Detect which cell encompasses the target text, then output its (X, Y) center coordinate. 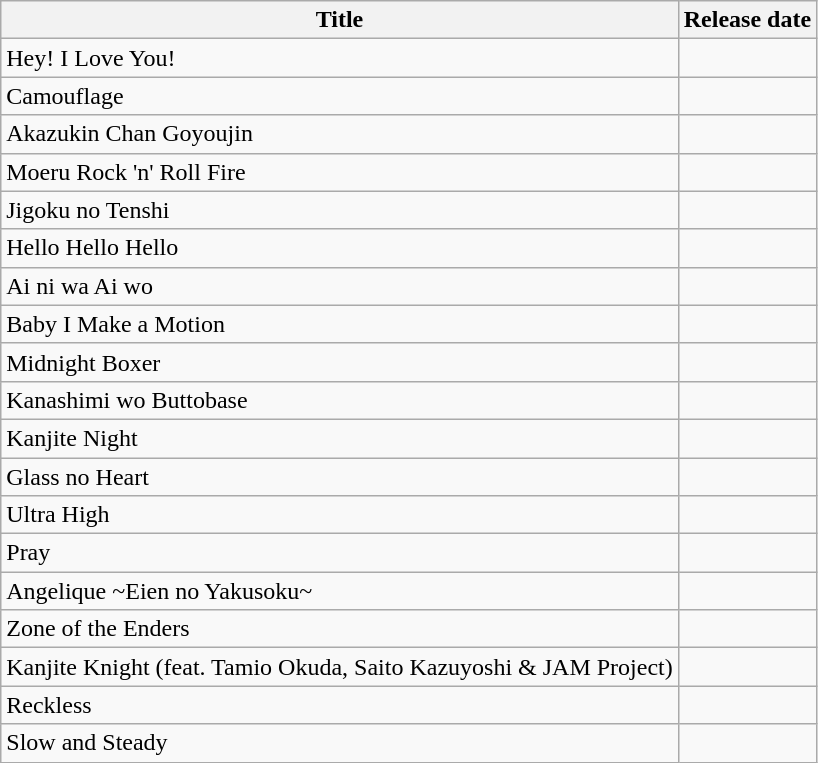
Glass no Heart (340, 477)
Ultra High (340, 515)
Angelique ~Eien no Yakusoku~ (340, 591)
Release date (747, 20)
Akazukin Chan Goyoujin (340, 134)
Moeru Rock 'n' Roll Fire (340, 172)
Baby I Make a Motion (340, 324)
Kanjite Knight (feat. Tamio Okuda, Saito Kazuyoshi & JAM Project) (340, 667)
Kanjite Night (340, 438)
Title (340, 20)
Midnight Boxer (340, 362)
Reckless (340, 705)
Kanashimi wo Buttobase (340, 400)
Slow and Steady (340, 743)
Pray (340, 553)
Ai ni wa Ai wo (340, 286)
Jigoku no Tenshi (340, 210)
Hello Hello Hello (340, 248)
Hey! I Love You! (340, 58)
Zone of the Enders (340, 629)
Camouflage (340, 96)
